Return the (X, Y) coordinate for the center point of the cell that contains the specified text.  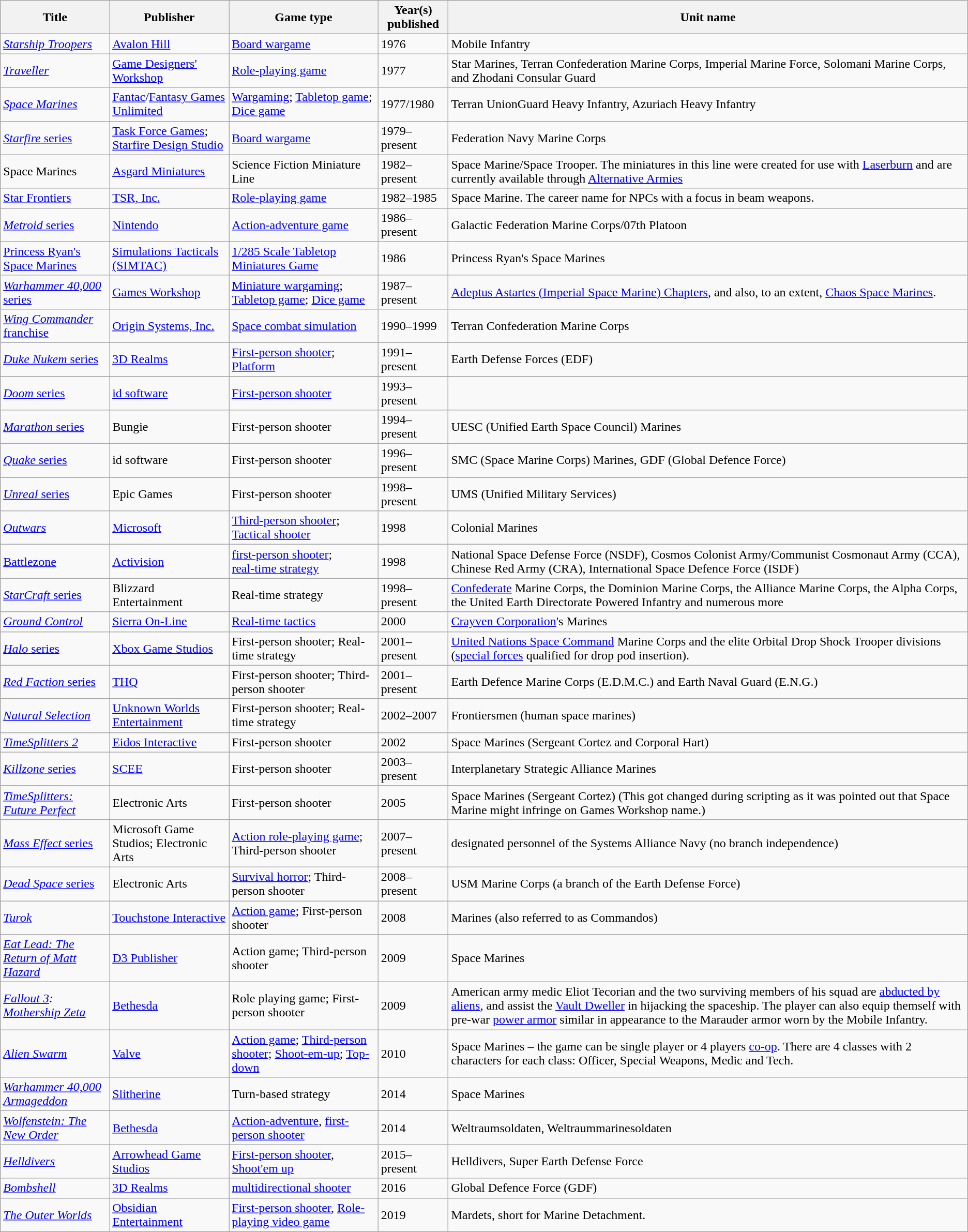
Traveller (55, 70)
Marathon series (55, 427)
Valve (170, 1054)
Mardets, short for Marine Detachment. (708, 1214)
2007–present (413, 843)
Warhammer 40,000 series (55, 292)
Earth Defence Marine Corps (E.D.M.C.) and Earth Naval Guard (E.N.G.) (708, 682)
Space Marines (Sergeant Cortez and Corporal Hart) (708, 742)
Star Marines, Terran Confederation Marine Corps, Imperial Marine Force, Solomani Marine Corps, and Zhodani Consular Guard (708, 70)
Weltraumsoldaten, Weltraummarinesoldaten (708, 1128)
Fallout 3: Mothership Zeta (55, 1006)
Outwars (55, 528)
Action game; First-person shooter (304, 918)
1982–1985 (413, 198)
1977 (413, 70)
Nintendo (170, 224)
1977/1980 (413, 104)
Earth Defense Forces (EDF) (708, 359)
United Nations Space Command Marine Corps and the elite Orbital Drop Shock Trooper divisions (special forces qualified for drop pod insertion). (708, 649)
UESC (Unified Earth Space Council) Marines (708, 427)
Halo series (55, 649)
Action game; Third-person shooter (304, 958)
Publisher (170, 18)
1979–present (413, 138)
2010 (413, 1054)
Avalon Hill (170, 44)
designated personnel of the Systems Alliance Navy (no branch independence) (708, 843)
Touchstone Interactive (170, 918)
Bombshell (55, 1188)
Unknown Worlds Entertainment (170, 716)
Role playing game; First-person shooter (304, 1006)
Turn-based strategy (304, 1094)
SMC (Space Marine Corps) Marines, GDF (Global Defence Force) (708, 460)
Battlezone (55, 562)
2015–present (413, 1162)
Mass Effect series (55, 843)
Space Marine/Space Trooper. The miniatures in this line were created for use with Laserburn and are currently available through Alternative Armies (708, 172)
Real-time tactics (304, 622)
Simulations Tacticals (SIMTAC) (170, 259)
Action game; Third-person shooter; Shoot-em-up; Top-down (304, 1054)
Red Faction series (55, 682)
Star Frontiers (55, 198)
Ground Control (55, 622)
multidirectional shooter (304, 1188)
2016 (413, 1188)
1990–1999 (413, 326)
1/285 Scale Tabletop Miniatures Game (304, 259)
first-person shooter;real-time strategy (304, 562)
Action-adventure, first-person shooter (304, 1128)
Survival horror; Third-person shooter (304, 883)
Terran Confederation Marine Corps (708, 326)
2000 (413, 622)
Asgard Miniatures (170, 172)
Crayven Corporation's Marines (708, 622)
Doom series (55, 393)
Frontiersmen (human space marines) (708, 716)
Game type (304, 18)
Duke Nukem series (55, 359)
The Outer Worlds (55, 1214)
TSR, Inc. (170, 198)
Metroid series (55, 224)
Wargaming; Tabletop game; Dice game (304, 104)
Microsoft Game Studios; Electronic Arts (170, 843)
THQ (170, 682)
Third-person shooter; Tactical shooter (304, 528)
Games Workshop (170, 292)
1993–present (413, 393)
Galactic Federation Marine Corps/07th Platoon (708, 224)
First-person shooter; Platform (304, 359)
Killzone series (55, 769)
Interplanetary Strategic Alliance Marines (708, 769)
Activision (170, 562)
1991–present (413, 359)
Global Defence Force (GDF) (708, 1188)
Space Marine. The career name for NPCs with a focus in beam weapons. (708, 198)
Adeptus Astartes (Imperial Space Marine) Chapters, and also, to an extent, Chaos Space Marines. (708, 292)
Helldivers, Super Earth Defense Force (708, 1162)
Wolfenstein: The New Order (55, 1128)
Mobile Infantry (708, 44)
Origin Systems, Inc. (170, 326)
1986–present (413, 224)
1994–present (413, 427)
Quake series (55, 460)
2019 (413, 1214)
Obsidian Entertainment (170, 1214)
2002 (413, 742)
1982–present (413, 172)
Action-adventure game (304, 224)
Real-time strategy (304, 595)
2002–2007 (413, 716)
Marines (also referred to as Commandos) (708, 918)
Unit name (708, 18)
Eat Lead: The Return of Matt Hazard (55, 958)
Science Fiction Miniature Line (304, 172)
Unreal series (55, 494)
1996–present (413, 460)
SCEE (170, 769)
1976 (413, 44)
Space combat simulation (304, 326)
2005 (413, 803)
Colonial Marines (708, 528)
Terran UnionGuard Heavy Infantry, Azuriach Heavy Infantry (708, 104)
2003–present (413, 769)
Helldivers (55, 1162)
2008–present (413, 883)
First-person shooter; Third-person shooter (304, 682)
1987–present (413, 292)
TimeSplitters: Future Perfect (55, 803)
Sierra On-Line (170, 622)
Natural Selection (55, 716)
Space Marines (Sergeant Cortez) (This got changed during scripting as it was pointed out that Space Marine might infringe on Games Workshop name.) (708, 803)
Task Force Games; Starfire Design Studio (170, 138)
Microsoft (170, 528)
Game Designers' Workshop (170, 70)
Eidos Interactive (170, 742)
USM Marine Corps (a branch of the Earth Defense Force) (708, 883)
Action role-playing game; Third-person shooter (304, 843)
First-person shooter, Role-playing video game (304, 1214)
Alien Swarm (55, 1054)
Epic Games (170, 494)
Wing Commander franchise (55, 326)
Arrowhead Game Studios (170, 1162)
2008 (413, 918)
Miniature wargaming; Tabletop game; Dice game (304, 292)
Title (55, 18)
D3 Publisher (170, 958)
First-person shooter, Shoot'em up (304, 1162)
Federation Navy Marine Corps (708, 138)
Xbox Game Studios (170, 649)
Dead Space series (55, 883)
TimeSplitters 2 (55, 742)
Bungie (170, 427)
UMS (Unified Military Services) (708, 494)
Starship Troopers (55, 44)
Warhammer 40,000 Armageddon (55, 1094)
Blizzard Entertainment (170, 595)
StarCraft series (55, 595)
Turok (55, 918)
Year(s) published (413, 18)
Starfire series (55, 138)
1986 (413, 259)
Slitherine (170, 1094)
Fantac/Fantasy Games Unlimited (170, 104)
